Identify which cell holds the provided text, then report its [X, Y] central coordinate. 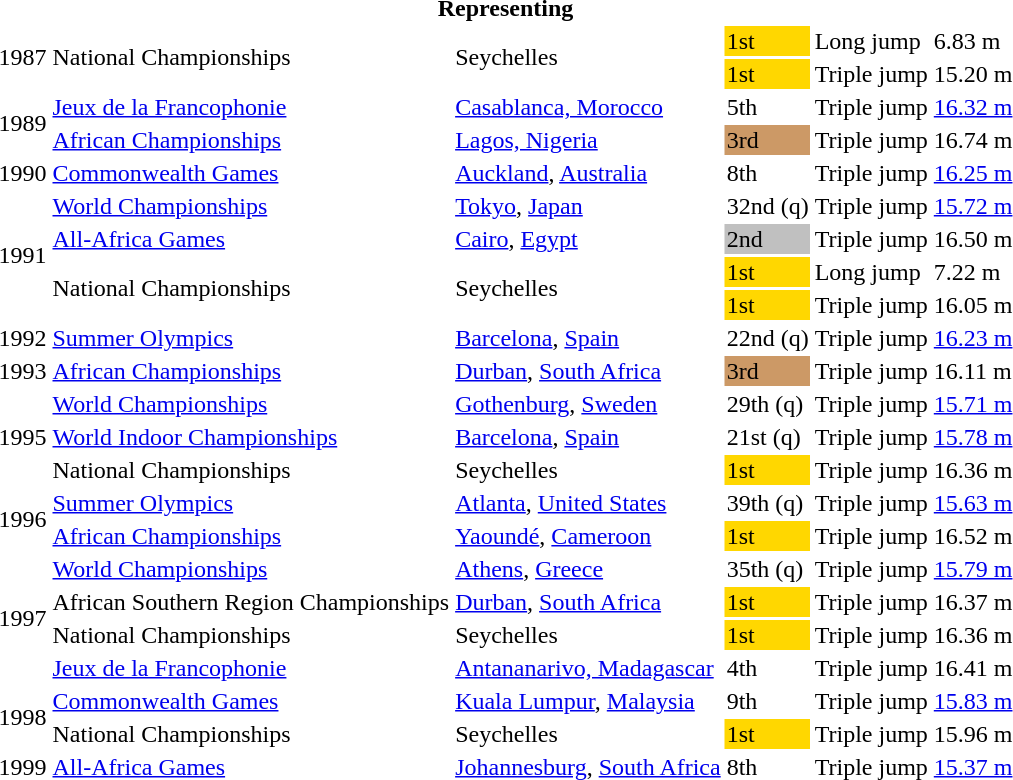
22nd (q) [768, 338]
Athens, Greece [588, 569]
9th [768, 701]
21st (q) [768, 437]
Auckland, Australia [588, 173]
African Southern Region Championships [251, 602]
8th [768, 173]
39th (q) [768, 503]
2nd [768, 239]
Atlanta, United States [588, 503]
29th (q) [768, 404]
All-Africa Games [251, 239]
World Indoor Championships [251, 437]
Lagos, Nigeria [588, 140]
Yaoundé, Cameroon [588, 536]
Casablanca, Morocco [588, 107]
Tokyo, Japan [588, 206]
Gothenburg, Sweden [588, 404]
35th (q) [768, 569]
Kuala Lumpur, Malaysia [588, 701]
Antananarivo, Madagascar [588, 668]
Cairo, Egypt [588, 239]
4th [768, 668]
32nd (q) [768, 206]
5th [768, 107]
